Pinpoint the cell where the given text exists, returning its [X, Y] midpoint coordinate. 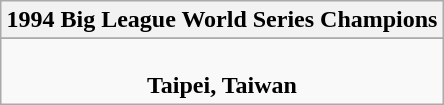
1994 Big League World Series Champions [222, 20]
Taipei, Taiwan [222, 72]
